Search for the cell housing the specified text and yield its [x, y] center coordinate. 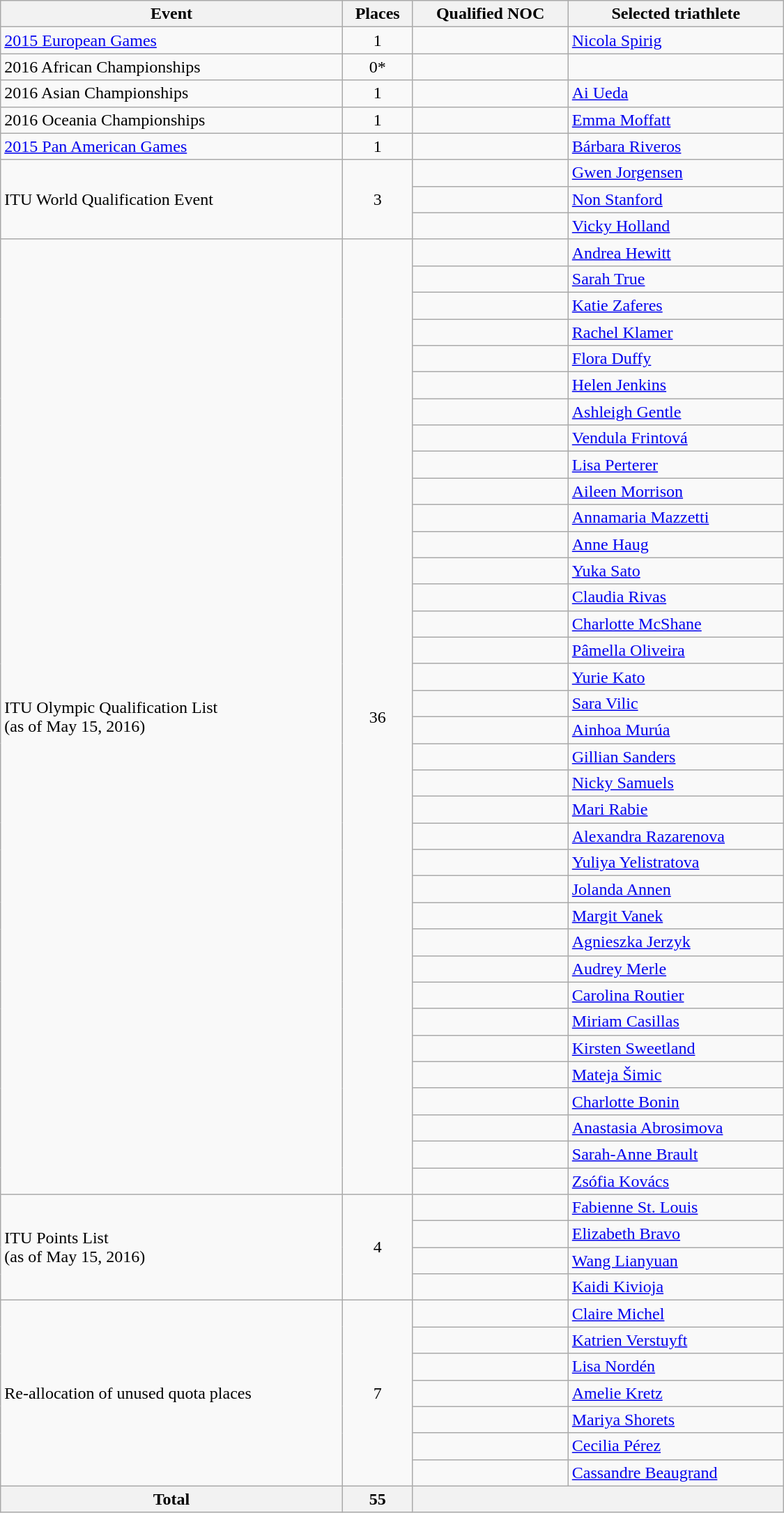
Kirsten Sweetland [676, 1048]
Agnieszka Jerzyk [676, 942]
Places [378, 14]
Yuka Sato [676, 571]
Helen Jenkins [676, 385]
Lisa Nordén [676, 1367]
55 [378, 1499]
Mari Rabie [676, 810]
Yurie Kato [676, 677]
ITU Olympic Qualification List(as of May 15, 2016) [171, 716]
Vendula Frintová [676, 438]
Katrien Verstuyft [676, 1340]
Charlotte Bonin [676, 1101]
2015 Pan American Games [171, 146]
Vicky Holland [676, 226]
2016 Asian Championships [171, 93]
Kaidi Kivioja [676, 1287]
Jolanda Annen [676, 889]
Miriam Casillas [676, 1022]
2016 Oceania Championships [171, 120]
0* [378, 67]
Andrea Hewitt [676, 252]
Re-allocation of unused quota places [171, 1393]
2016 African Championships [171, 67]
Ai Ueda [676, 93]
Sara Vilic [676, 703]
Qualified NOC [491, 14]
Aileen Morrison [676, 491]
Cassandre Beaugrand [676, 1473]
Claire Michel [676, 1314]
Selected triathlete [676, 14]
Flora Duffy [676, 359]
Lisa Perterer [676, 465]
ITU World Qualification Event [171, 199]
Audrey Merle [676, 969]
Claudia Rivas [676, 597]
Wang Lianyuan [676, 1261]
Elizabeth Bravo [676, 1234]
Annamaria Mazzetti [676, 518]
Mateja Šimic [676, 1075]
Gwen Jorgensen [676, 173]
Fabienne St. Louis [676, 1208]
Charlotte McShane [676, 624]
Amelie Kretz [676, 1393]
Emma Moffatt [676, 120]
2015 European Games [171, 40]
Carolina Routier [676, 995]
Alexandra Razarenova [676, 836]
Mariya Shorets [676, 1420]
Non Stanford [676, 199]
Pâmella Oliveira [676, 650]
Nicky Samuels [676, 783]
Yuliya Yelistratova [676, 863]
Katie Zaferes [676, 305]
Margit Vanek [676, 916]
Gillian Sanders [676, 756]
Nicola Spirig [676, 40]
3 [378, 199]
Sarah True [676, 279]
Total [171, 1499]
Anastasia Abrosimova [676, 1128]
Bárbara Riveros [676, 146]
Ashleigh Gentle [676, 412]
Rachel Klamer [676, 332]
ITU Points List(as of May 15, 2016) [171, 1247]
36 [378, 716]
Zsófia Kovács [676, 1181]
7 [378, 1393]
Anne Haug [676, 544]
Ainhoa Murúa [676, 730]
Cecilia Pérez [676, 1446]
Sarah-Anne Brault [676, 1154]
4 [378, 1247]
Event [171, 14]
